Provide the (x, y) coordinate of the cell's center where the given text is located.  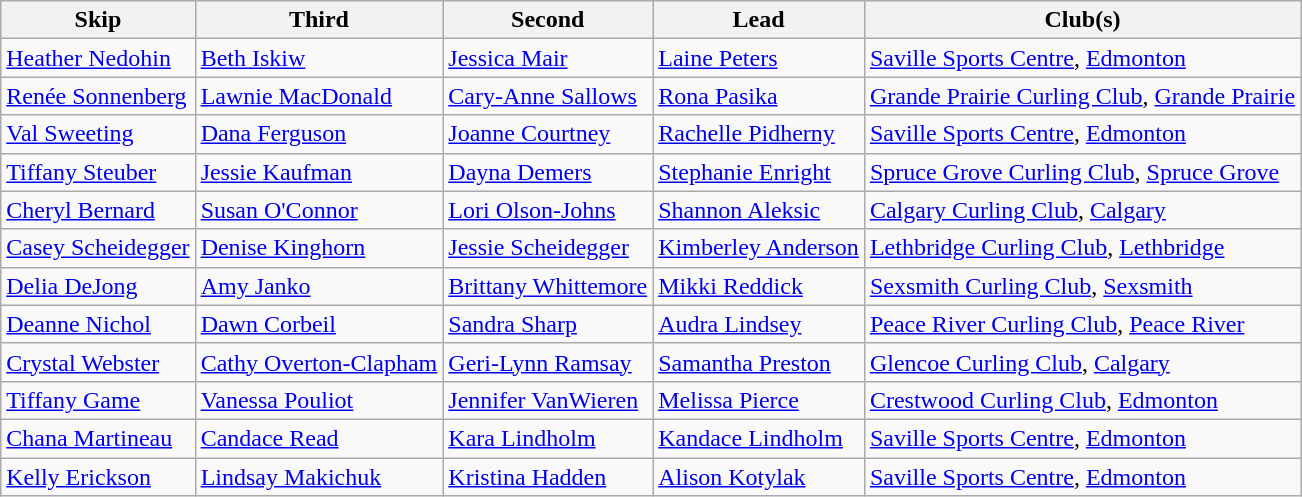
Lethbridge Curling Club, Lethbridge (1082, 248)
Heather Nedohin (98, 58)
Calgary Curling Club, Calgary (1082, 210)
Skip (98, 20)
Sexsmith Curling Club, Sexsmith (1082, 286)
Rona Pasika (759, 96)
Cheryl Bernard (98, 210)
Samantha Preston (759, 362)
Rachelle Pidherny (759, 134)
Jessica Mair (548, 58)
Dana Ferguson (319, 134)
Deanne Nichol (98, 324)
Kara Lindholm (548, 438)
Melissa Pierce (759, 400)
Crystal Webster (98, 362)
Tiffany Game (98, 400)
Denise Kinghorn (319, 248)
Shannon Aleksic (759, 210)
Cary-Anne Sallows (548, 96)
Jennifer VanWieren (548, 400)
Alison Kotylak (759, 477)
Laine Peters (759, 58)
Brittany Whittemore (548, 286)
Kristina Hadden (548, 477)
Kelly Erickson (98, 477)
Candace Read (319, 438)
Delia DeJong (98, 286)
Grande Prairie Curling Club, Grande Prairie (1082, 96)
Kandace Lindholm (759, 438)
Vanessa Pouliot (319, 400)
Val Sweeting (98, 134)
Peace River Curling Club, Peace River (1082, 324)
Beth Iskiw (319, 58)
Amy Janko (319, 286)
Audra Lindsey (759, 324)
Sandra Sharp (548, 324)
Dayna Demers (548, 172)
Renée Sonnenberg (98, 96)
Jessie Scheidegger (548, 248)
Casey Scheidegger (98, 248)
Spruce Grove Curling Club, Spruce Grove (1082, 172)
Dawn Corbeil (319, 324)
Susan O'Connor (319, 210)
Lawnie MacDonald (319, 96)
Joanne Courtney (548, 134)
Tiffany Steuber (98, 172)
Lori Olson-Johns (548, 210)
Kimberley Anderson (759, 248)
Cathy Overton-Clapham (319, 362)
Mikki Reddick (759, 286)
Chana Martineau (98, 438)
Lindsay Makichuk (319, 477)
Jessie Kaufman (319, 172)
Third (319, 20)
Stephanie Enright (759, 172)
Geri-Lynn Ramsay (548, 362)
Crestwood Curling Club, Edmonton (1082, 400)
Second (548, 20)
Club(s) (1082, 20)
Lead (759, 20)
Glencoe Curling Club, Calgary (1082, 362)
